Identify which cell holds the provided text, then report its [X, Y] central coordinate. 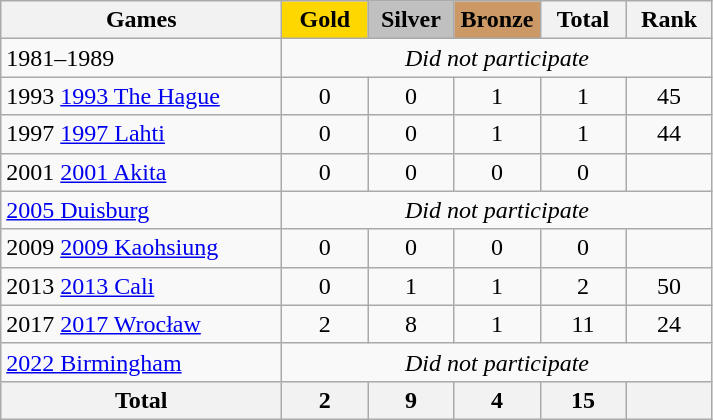
1997 1997 Lahti [142, 134]
45 [669, 96]
44 [669, 134]
1981–1989 [142, 58]
2009 2009 Kaohsiung [142, 248]
2013 2013 Cali [142, 286]
50 [669, 286]
Rank [669, 20]
Gold [325, 20]
4 [497, 400]
8 [411, 324]
Bronze [497, 20]
15 [583, 400]
2017 2017 Wrocław [142, 324]
Games [142, 20]
9 [411, 400]
2005 Duisburg [142, 210]
11 [583, 324]
24 [669, 324]
2001 2001 Akita [142, 172]
Silver [411, 20]
1993 1993 The Hague [142, 96]
2022 Birmingham [142, 362]
